Locate the cell with the specified text and output its [X, Y] center coordinate. 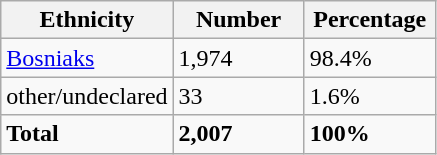
100% [370, 134]
33 [238, 96]
Number [238, 20]
2,007 [238, 134]
Total [87, 134]
1.6% [370, 96]
other/undeclared [87, 96]
Percentage [370, 20]
1,974 [238, 58]
98.4% [370, 58]
Bosniaks [87, 58]
Ethnicity [87, 20]
